Search for the cell housing the specified text and yield its [x, y] center coordinate. 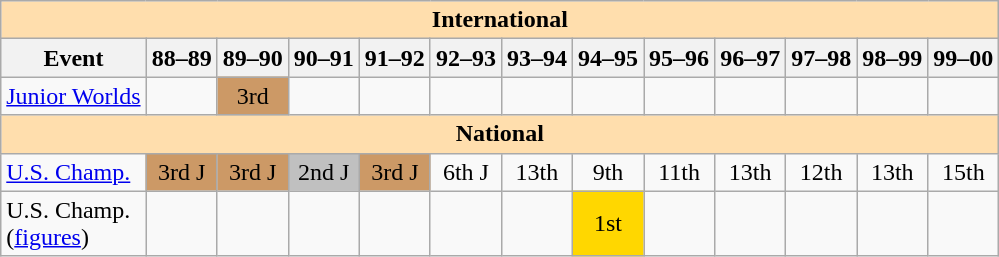
88–89 [182, 58]
U.S. Champ. [74, 172]
95–96 [680, 58]
3rd [252, 96]
9th [608, 172]
Junior Worlds [74, 96]
99–00 [964, 58]
12th [822, 172]
90–91 [324, 58]
98–99 [892, 58]
U.S. Champ.(figures) [74, 224]
92–93 [466, 58]
6th J [466, 172]
93–94 [536, 58]
2nd J [324, 172]
International [500, 20]
1st [608, 224]
96–97 [750, 58]
91–92 [394, 58]
89–90 [252, 58]
97–98 [822, 58]
National [500, 134]
11th [680, 172]
Event [74, 58]
94–95 [608, 58]
15th [964, 172]
